Return [X, Y] of the center of cell containing provided text 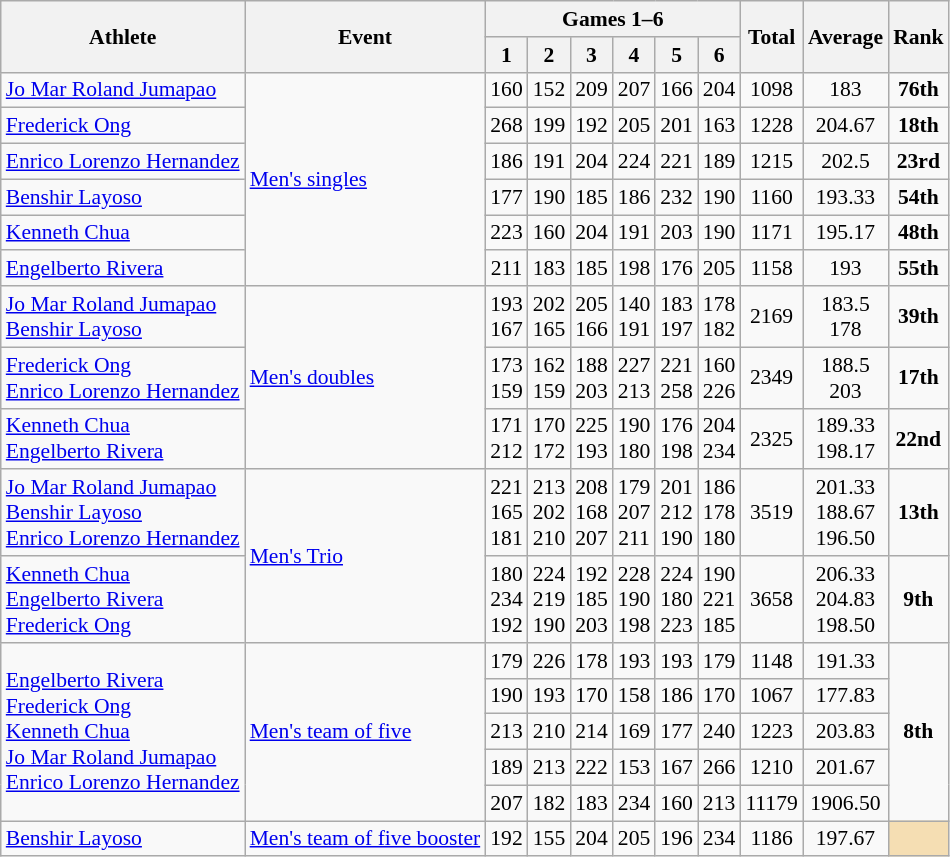
158 [634, 696]
160 226 [720, 378]
2169 [772, 316]
Men's team of five booster [366, 839]
176 198 [676, 438]
222 [592, 768]
1098 [772, 90]
1906.50 [846, 803]
1160 [772, 197]
178 182 [720, 316]
201 212 190 [676, 514]
193.33 [846, 197]
1148 [772, 661]
169 [634, 732]
201.67 [846, 768]
213 202 210 [550, 514]
Engelberto RiveraFrederick OngKenneth ChuaJo Mar Roland JumapaoEnrico Lorenzo Hernandez [123, 732]
Kenneth ChuaEngelberto Rivera [123, 438]
76th [918, 90]
198 [634, 269]
4 [634, 55]
226 [550, 661]
206.33204.83198.50 [846, 600]
Event [366, 36]
166 [676, 90]
Total [772, 36]
199 [550, 126]
Men's Trio [366, 556]
Men's singles [366, 179]
55th [918, 269]
192 185 203 [592, 600]
1 [506, 55]
201.33188.67196.50 [846, 514]
173 159 [506, 378]
224 [634, 162]
190 180 [634, 438]
Engelberto Rivera [123, 269]
22nd [918, 438]
202.5 [846, 162]
Frederick OngEnrico Lorenzo Hernandez [123, 378]
162 159 [550, 378]
Jo Mar Roland JumapaoBenshir LayosoEnrico Lorenzo Hernandez [123, 514]
167 [676, 768]
17th [918, 378]
183.5 178 [846, 316]
268 [506, 126]
Kenneth ChuaEngelberto RiveraFrederick Ong [123, 600]
221 165 181 [506, 514]
196 [676, 839]
180 234 192 [506, 600]
1223 [772, 732]
224 180 223 [676, 600]
9th [918, 600]
Men's doubles [366, 378]
1228 [772, 126]
177.83 [846, 696]
140 191 [634, 316]
54th [918, 197]
191.33 [846, 661]
188 203 [592, 378]
2325 [772, 438]
204.67 [846, 126]
232 [676, 197]
205 166 [592, 316]
266 [720, 768]
202 165 [550, 316]
8th [918, 732]
171 212 [506, 438]
1210 [772, 768]
2 [550, 55]
195.17 [846, 233]
193 167 [506, 316]
Athlete [123, 36]
Kenneth Chua [123, 233]
23rd [918, 162]
211 [506, 269]
Games 1–6 [612, 19]
203 [676, 233]
18th [918, 126]
1171 [772, 233]
223 [506, 233]
228 190 198 [634, 600]
179 207 211 [634, 514]
13th [918, 514]
210 [550, 732]
197.67 [846, 839]
163 [720, 126]
178 [592, 661]
240 [720, 732]
155 [550, 839]
170 172 [550, 438]
203.83 [846, 732]
209 [592, 90]
5 [676, 55]
153 [634, 768]
Jo Mar Roland JumapaoBenshir Layoso [123, 316]
188.5 203 [846, 378]
48th [918, 233]
204 234 [720, 438]
221 [676, 162]
11179 [772, 803]
Average [846, 36]
Jo Mar Roland Jumapao [123, 90]
1186 [772, 839]
1215 [772, 162]
214 [592, 732]
3658 [772, 600]
1067 [772, 696]
186 178 180 [720, 514]
176 [676, 269]
3 [592, 55]
2349 [772, 378]
227 213 [634, 378]
183 197 [676, 316]
152 [550, 90]
221 258 [676, 378]
39th [918, 316]
Frederick Ong [123, 126]
208 168 207 [592, 514]
190 221 185 [720, 600]
1158 [772, 269]
3519 [772, 514]
225 193 [592, 438]
201 [676, 126]
189.33 198.17 [846, 438]
182 [550, 803]
Men's team of five [366, 732]
Rank [918, 36]
6 [720, 55]
224 219 190 [550, 600]
Enrico Lorenzo Hernandez [123, 162]
